Find where the given text appears and provide that cell's center as (x, y) coordinate. 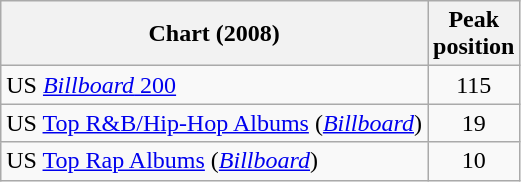
Peakposition (474, 34)
115 (474, 85)
19 (474, 123)
US Top R&B/Hip-Hop Albums (Billboard) (214, 123)
10 (474, 161)
US Top Rap Albums (Billboard) (214, 161)
US Billboard 200 (214, 85)
Chart (2008) (214, 34)
